Scan for the cell matching the given text and deliver its [X, Y] coordinate at center. 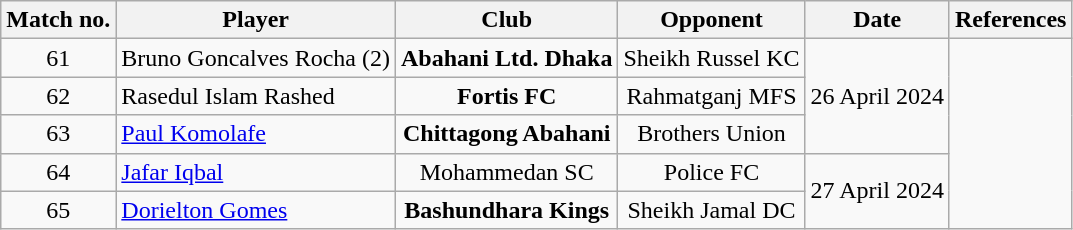
Brothers Union [712, 134]
Bruno Goncalves Rocha (2) [256, 58]
Paul Komolafe [256, 134]
Date [877, 20]
26 April 2024 [877, 96]
Bashundhara Kings [506, 210]
Fortis FC [506, 96]
27 April 2024 [877, 191]
Rasedul Islam Rashed [256, 96]
Abahani Ltd. Dhaka [506, 58]
Police FC [712, 172]
Opponent [712, 20]
61 [58, 58]
Match no. [58, 20]
Rahmatganj MFS [712, 96]
Club [506, 20]
Sheikh Jamal DC [712, 210]
References [1010, 20]
62 [58, 96]
65 [58, 210]
Chittagong Abahani [506, 134]
Player [256, 20]
Mohammedan SC [506, 172]
Dorielton Gomes [256, 210]
Jafar Iqbal [256, 172]
Sheikh Russel KC [712, 58]
63 [58, 134]
64 [58, 172]
